From the cell containing the given text, extract its center point as (x, y) coordinate. 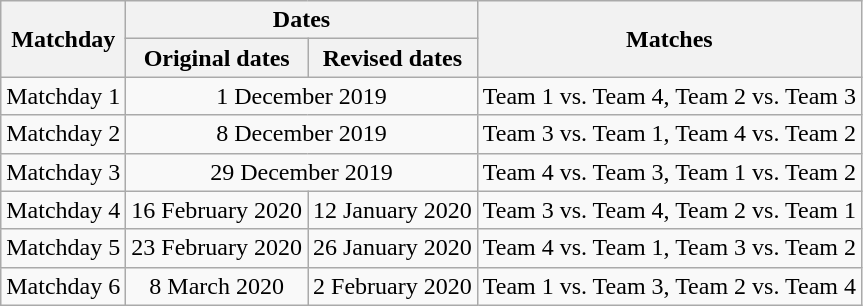
16 February 2020 (217, 210)
Matchday 1 (64, 96)
Team 3 vs. Team 1, Team 4 vs. Team 2 (669, 134)
Team 1 vs. Team 3, Team 2 vs. Team 4 (669, 286)
8 March 2020 (217, 286)
2 February 2020 (393, 286)
Matchday (64, 39)
Matchday 4 (64, 210)
Matchday 2 (64, 134)
29 December 2019 (302, 172)
Team 1 vs. Team 4, Team 2 vs. Team 3 (669, 96)
26 January 2020 (393, 248)
Team 4 vs. Team 3, Team 1 vs. Team 2 (669, 172)
Dates (302, 20)
Matchday 3 (64, 172)
Matchday 6 (64, 286)
12 January 2020 (393, 210)
Matches (669, 39)
8 December 2019 (302, 134)
Team 4 vs. Team 1, Team 3 vs. Team 2 (669, 248)
Matchday 5 (64, 248)
23 February 2020 (217, 248)
Revised dates (393, 58)
1 December 2019 (302, 96)
Team 3 vs. Team 4, Team 2 vs. Team 1 (669, 210)
Original dates (217, 58)
